Pinpoint the cell where the given text exists, returning its [x, y] midpoint coordinate. 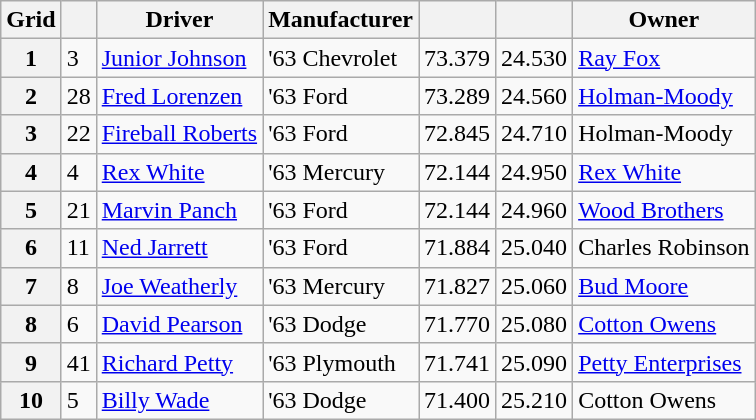
73.289 [458, 96]
22 [78, 134]
11 [78, 248]
Richard Petty [179, 362]
25.210 [534, 400]
71.400 [458, 400]
72.845 [458, 134]
Wood Brothers [664, 210]
Ned Jarrett [179, 248]
Ray Fox [664, 58]
2 [31, 96]
'63 Plymouth [341, 362]
71.884 [458, 248]
71.770 [458, 324]
71.827 [458, 286]
Fireball Roberts [179, 134]
25.040 [534, 248]
Charles Robinson [664, 248]
Driver [179, 20]
25.060 [534, 286]
'63 Chevrolet [341, 58]
41 [78, 362]
Junior Johnson [179, 58]
21 [78, 210]
Manufacturer [341, 20]
71.741 [458, 362]
7 [31, 286]
25.080 [534, 324]
28 [78, 96]
Fred Lorenzen [179, 96]
Petty Enterprises [664, 362]
25.090 [534, 362]
Marvin Panch [179, 210]
Joe Weatherly [179, 286]
Billy Wade [179, 400]
24.530 [534, 58]
Bud Moore [664, 286]
10 [31, 400]
David Pearson [179, 324]
1 [31, 58]
Grid [31, 20]
Owner [664, 20]
24.960 [534, 210]
24.950 [534, 172]
73.379 [458, 58]
24.560 [534, 96]
9 [31, 362]
24.710 [534, 134]
